Output the [x, y] coordinate of the center of the cell containing the given text.  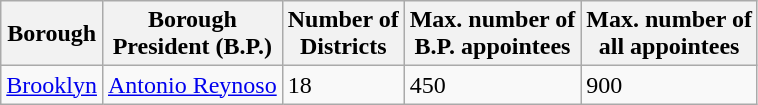
Antonio Reynoso [192, 85]
900 [670, 85]
Borough President (B.P.) [192, 34]
Max. number of B.P. appointees [492, 34]
18 [343, 85]
450 [492, 85]
Number of Districts [343, 34]
Max. number of all appointees [670, 34]
Borough [52, 34]
Brooklyn [52, 85]
